Return [X, Y] of the center of cell containing provided text 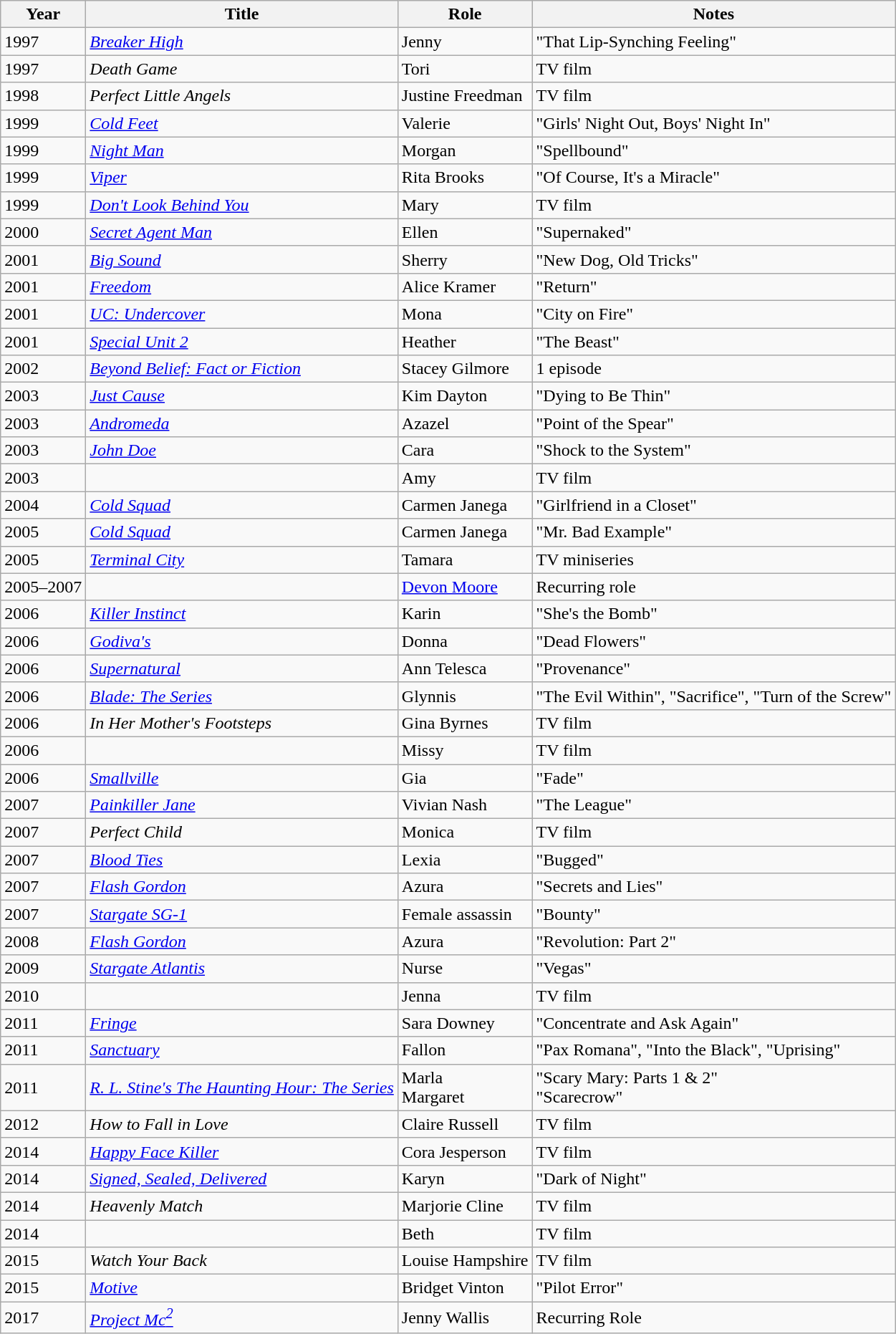
"Spellbound" [713, 150]
"Dark of Night" [713, 1179]
Title [242, 14]
Breaker High [242, 42]
Watch Your Back [242, 1261]
"Girls' Night Out, Boys' Night In" [713, 123]
Karyn [465, 1179]
Jenny Wallis [465, 1318]
"The Evil Within", "Sacrifice", "Turn of the Screw" [713, 696]
"She's the Bomb" [713, 614]
"Dead Flowers" [713, 641]
Azazel [465, 423]
Louise Hampshire [465, 1261]
Sanctuary [242, 1050]
Heavenly Match [242, 1206]
Kim Dayton [465, 396]
Stargate SG-1 [242, 914]
R. L. Stine's The Haunting Hour: The Series [242, 1088]
Donna [465, 641]
Godiva's [242, 641]
Just Cause [242, 396]
Jenna [465, 996]
Marjorie Cline [465, 1206]
Stargate Atlantis [242, 969]
1998 [43, 96]
2002 [43, 369]
Perfect Child [242, 832]
Blade: The Series [242, 696]
Bridget Vinton [465, 1288]
"Of Course, It's a Miracle" [713, 178]
Claire Russell [465, 1124]
Alice Kramer [465, 287]
Nurse [465, 969]
"Vegas" [713, 969]
Blood Ties [242, 860]
Amy [465, 478]
How to Fall in Love [242, 1124]
Recurring role [713, 587]
Don't Look Behind You [242, 205]
2000 [43, 232]
Gina Byrnes [465, 723]
Devon Moore [465, 587]
"Secrets and Lies" [713, 887]
"Bugged" [713, 860]
Role [465, 14]
Viper [242, 178]
Recurring Role [713, 1318]
2008 [43, 941]
Freedom [242, 287]
Female assassin [465, 914]
Big Sound [242, 259]
Stacey Gilmore [465, 369]
Ann Telesca [465, 668]
TV miniseries [713, 560]
"Dying to Be Thin" [713, 396]
"Girlfriend in a Closet" [713, 505]
2004 [43, 505]
2017 [43, 1318]
Monica [465, 832]
2005–2007 [43, 587]
"Mr. Bad Example" [713, 532]
Valerie [465, 123]
2010 [43, 996]
"Concentrate and Ask Again" [713, 1023]
Lexia [465, 860]
"Revolution: Part 2" [713, 941]
"The League" [713, 805]
Justine Freedman [465, 96]
Tamara [465, 560]
Rita Brooks [465, 178]
Special Unit 2 [242, 342]
Gia [465, 777]
Fallon [465, 1050]
Happy Face Killer [242, 1151]
"Bounty" [713, 914]
"Return" [713, 287]
Cora Jesperson [465, 1151]
Killer Instinct [242, 614]
Mona [465, 314]
"Scary Mary: Parts 1 & 2""Scarecrow" [713, 1088]
"Provenance" [713, 668]
"Supernaked" [713, 232]
UC: Undercover [242, 314]
Supernatural [242, 668]
Jenny [465, 42]
Sara Downey [465, 1023]
"Pilot Error" [713, 1288]
In Her Mother's Footsteps [242, 723]
Painkiller Jane [242, 805]
2012 [43, 1124]
"City on Fire" [713, 314]
MarlaMargaret [465, 1088]
"The Beast" [713, 342]
"Fade" [713, 777]
Signed, Sealed, Delivered [242, 1179]
Karin [465, 614]
Perfect Little Angels [242, 96]
Notes [713, 14]
Fringe [242, 1023]
Ellen [465, 232]
Beyond Belief: Fact or Fiction [242, 369]
Motive [242, 1288]
Vivian Nash [465, 805]
Terminal City [242, 560]
Night Man [242, 150]
Year [43, 14]
Smallville [242, 777]
1 episode [713, 369]
Heather [465, 342]
"Shock to the System" [713, 451]
Missy [465, 750]
Glynnis [465, 696]
"New Dog, Old Tricks" [713, 259]
Beth [465, 1233]
John Doe [242, 451]
2009 [43, 969]
Sherry [465, 259]
Tori [465, 69]
Cold Feet [242, 123]
Mary [465, 205]
Andromeda [242, 423]
Death Game [242, 69]
Project Mc2 [242, 1318]
Secret Agent Man [242, 232]
"That Lip-Synching Feeling" [713, 42]
"Point of the Spear" [713, 423]
Cara [465, 451]
"Pax Romana", "Into the Black", "Uprising" [713, 1050]
Morgan [465, 150]
